For the text-containing cell, return its midpoint in (x, y) coordinate format. 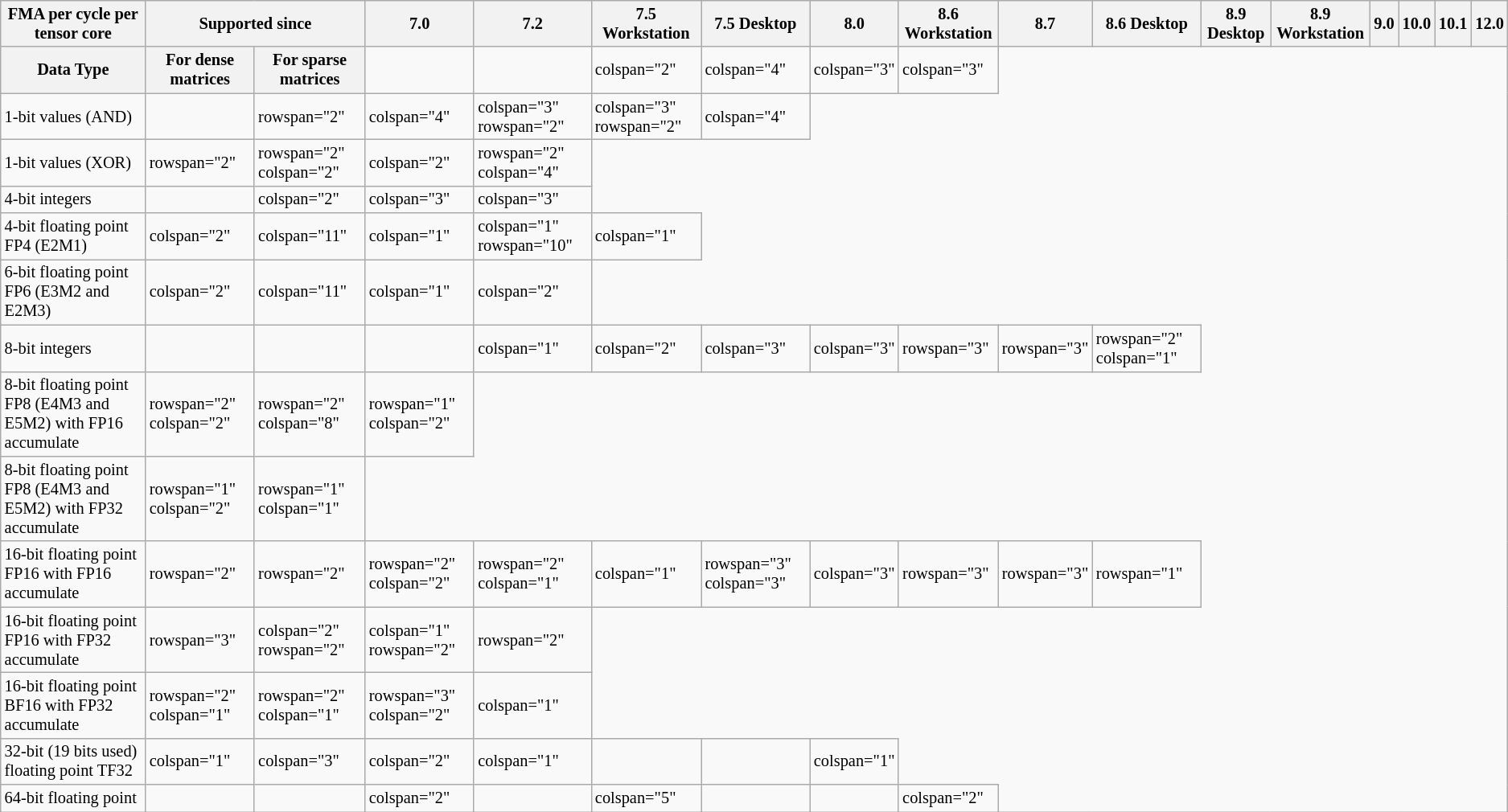
12.0 (1490, 23)
For sparse matrices (310, 70)
1-bit values (XOR) (73, 162)
rowspan="2" colspan="8" (310, 414)
7.2 (532, 23)
rowspan="1" colspan="1" (310, 498)
1-bit values (AND) (73, 117)
6-bit floating point FP6 (E3M2 and E2M3) (73, 292)
9.0 (1383, 23)
8.6 Workstation (948, 23)
For dense matrices (199, 70)
7.5 Desktop (756, 23)
8.9 Workstation (1321, 23)
rowspan="3" colspan="3" (756, 574)
rowspan="3" colspan="2" (420, 705)
rowspan="2" colspan="4" (532, 162)
4-bit integers (73, 199)
4-bit floating point FP4 (E2M1) (73, 236)
8.0 (854, 23)
8.9 Desktop (1235, 23)
8-bit floating point FP8 (E4M3 and E5M2) with FP32 accumulate (73, 498)
rowspan="1" (1147, 574)
8.7 (1046, 23)
7.5 Workstation (647, 23)
colspan="1" rowspan="2" (420, 640)
16-bit floating point BF16 with FP32 accumulate (73, 705)
8-bit integers (73, 348)
32-bit (19 bits used) floating point TF32 (73, 761)
64-bit floating point (73, 798)
Data Type (73, 70)
10.1 (1453, 23)
colspan="5" (647, 798)
8-bit floating point FP8 (E4M3 and E5M2) with FP16 accumulate (73, 414)
colspan="2" rowspan="2" (310, 640)
8.6 Desktop (1147, 23)
16-bit floating point FP16 with FP16 accumulate (73, 574)
7.0 (420, 23)
10.0 (1417, 23)
16-bit floating point FP16 with FP32 accumulate (73, 640)
Supported since (256, 23)
colspan="1" rowspan="10" (532, 236)
FMA per cycle per tensor core (73, 23)
